From the cell containing the given text, extract its center point as [x, y] coordinate. 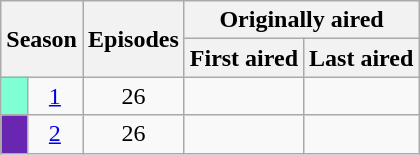
Last aired [362, 58]
2 [54, 134]
First aired [244, 58]
Originally aired [302, 20]
Season [42, 39]
Episodes [133, 39]
1 [54, 96]
